Scan for the cell matching the given text and deliver its (x, y) coordinate at center. 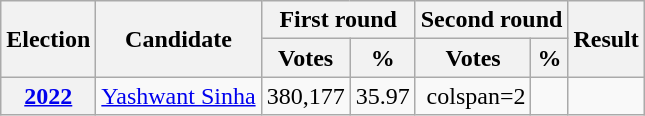
Election (48, 39)
Yashwant Sinha (178, 96)
2022 (48, 96)
35.97 (382, 96)
380,177 (306, 96)
First round (338, 20)
Second round (492, 20)
colspan=2 (473, 96)
Candidate (178, 39)
Result (606, 39)
